Extract the (x, y) coordinate from the center of the cell holding the provided text.  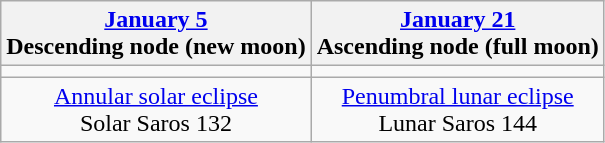
Annular solar eclipseSolar Saros 132 (156, 110)
Penumbral lunar eclipseLunar Saros 144 (458, 110)
January 21Ascending node (full moon) (458, 34)
January 5Descending node (new moon) (156, 34)
